Extract the [x, y] coordinate from the center of the cell holding the provided text.  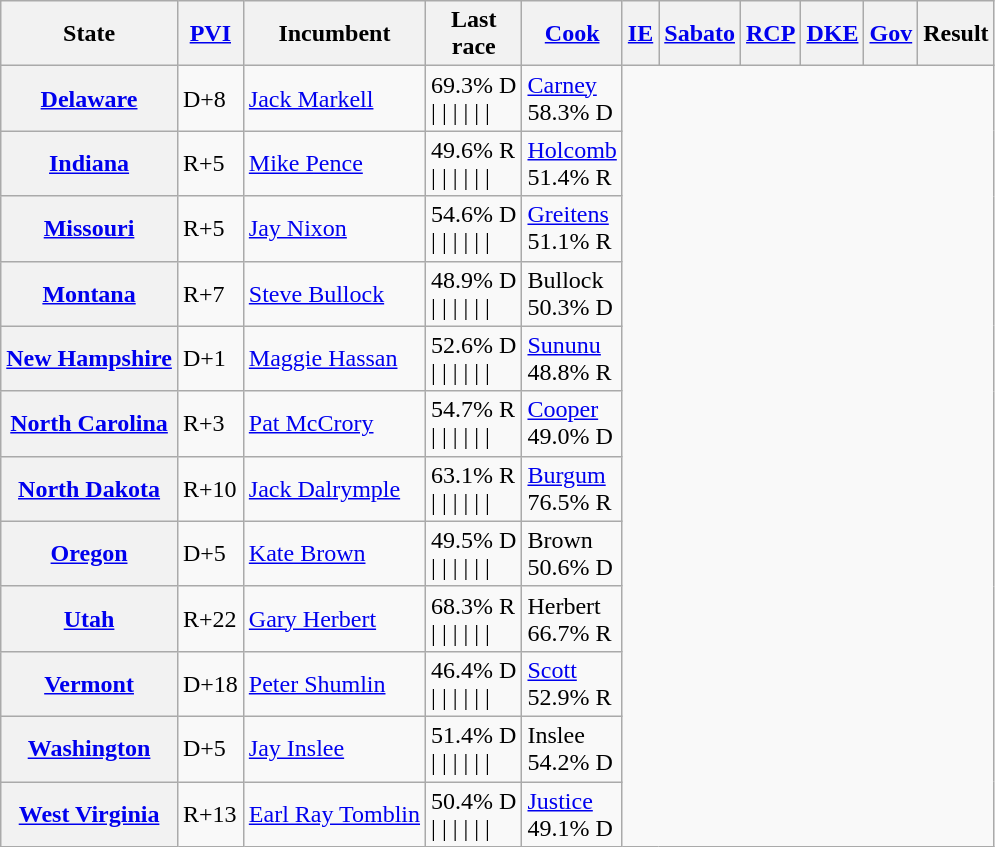
Delaware [90, 98]
Montana [90, 294]
Greitens51.1% R [572, 228]
R+22 [210, 618]
State [90, 34]
New Hampshire [90, 358]
Herbert66.7% R [572, 618]
Jay Inslee [334, 748]
Holcomb51.4% R [572, 164]
R+3 [210, 424]
Vermont [90, 684]
Carney58.3% D [572, 98]
RCP [771, 34]
North Carolina [90, 424]
69.3% D| | | | | | [474, 98]
46.4% D| | | | | | [474, 684]
DKE [832, 34]
North Dakota [90, 488]
54.7% R| | | | | | [474, 424]
Sununu48.8% R [572, 358]
Incumbent [334, 34]
D+8 [210, 98]
Cook [572, 34]
PVI [210, 34]
West Virginia [90, 814]
49.5% D| | | | | | [474, 554]
Oregon [90, 554]
49.6% R| | | | | | [474, 164]
Lastrace [474, 34]
Washington [90, 748]
Sabato [700, 34]
Jack Dalrymple [334, 488]
Jay Nixon [334, 228]
54.6% D| | | | | | [474, 228]
Justice49.1% D [572, 814]
Cooper49.0% D [572, 424]
R+7 [210, 294]
Indiana [90, 164]
R+10 [210, 488]
Utah [90, 618]
D+18 [210, 684]
R+13 [210, 814]
68.3% R| | | | | | [474, 618]
48.9% D| | | | | | [474, 294]
Missouri [90, 228]
Steve Bullock [334, 294]
Jack Markell [334, 98]
Bullock50.3% D [572, 294]
Scott52.9% R [572, 684]
Earl Ray Tomblin [334, 814]
Inslee54.2% D [572, 748]
50.4% D| | | | | | [474, 814]
51.4% D| | | | | | [474, 748]
Mike Pence [334, 164]
Result [956, 34]
63.1% R| | | | | | [474, 488]
Maggie Hassan [334, 358]
Peter Shumlin [334, 684]
Burgum76.5% R [572, 488]
IE [640, 34]
Kate Brown [334, 554]
Gary Herbert [334, 618]
Brown50.6% D [572, 554]
Gov [891, 34]
D+1 [210, 358]
Pat McCrory [334, 424]
52.6% D| | | | | | [474, 358]
